Return (X, Y) of the center of cell containing provided text 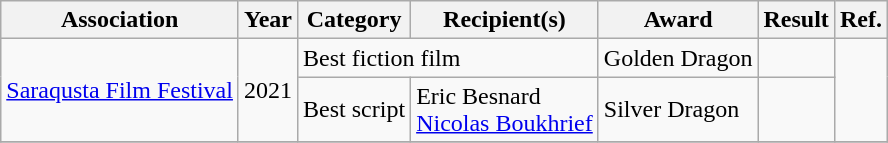
Year (268, 20)
Ref. (860, 20)
Silver Dragon (678, 110)
Saraqusta Film Festival (120, 90)
Category (354, 20)
Best script (354, 110)
Recipient(s) (505, 20)
Award (678, 20)
Golden Dragon (678, 58)
Association (120, 20)
Eric BesnardNicolas Boukhrief (505, 110)
Result (796, 20)
2021 (268, 90)
Best fiction film (448, 58)
